Locate the cell with the specified text and output its [X, Y] center coordinate. 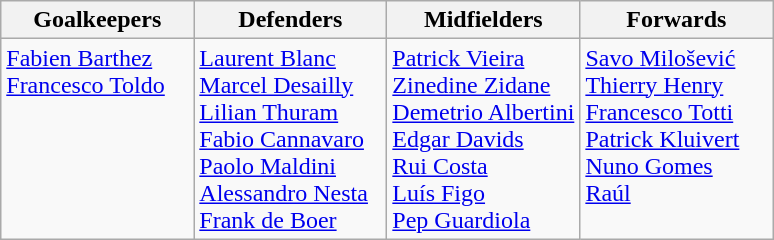
Defenders [290, 20]
Savo Milošević Thierry Henry Francesco Totti Patrick Kluivert Nuno Gomes Raúl [676, 139]
Laurent Blanc Marcel Desailly Lilian Thuram Fabio Cannavaro Paolo Maldini Alessandro Nesta Frank de Boer [290, 139]
Fabien Barthez Francesco Toldo [98, 139]
Midfielders [484, 20]
Goalkeepers [98, 20]
Patrick Vieira Zinedine Zidane Demetrio Albertini Edgar Davids Rui Costa Luís Figo Pep Guardiola [484, 139]
Forwards [676, 20]
